Locate the cell with the specified text and output its (X, Y) center coordinate. 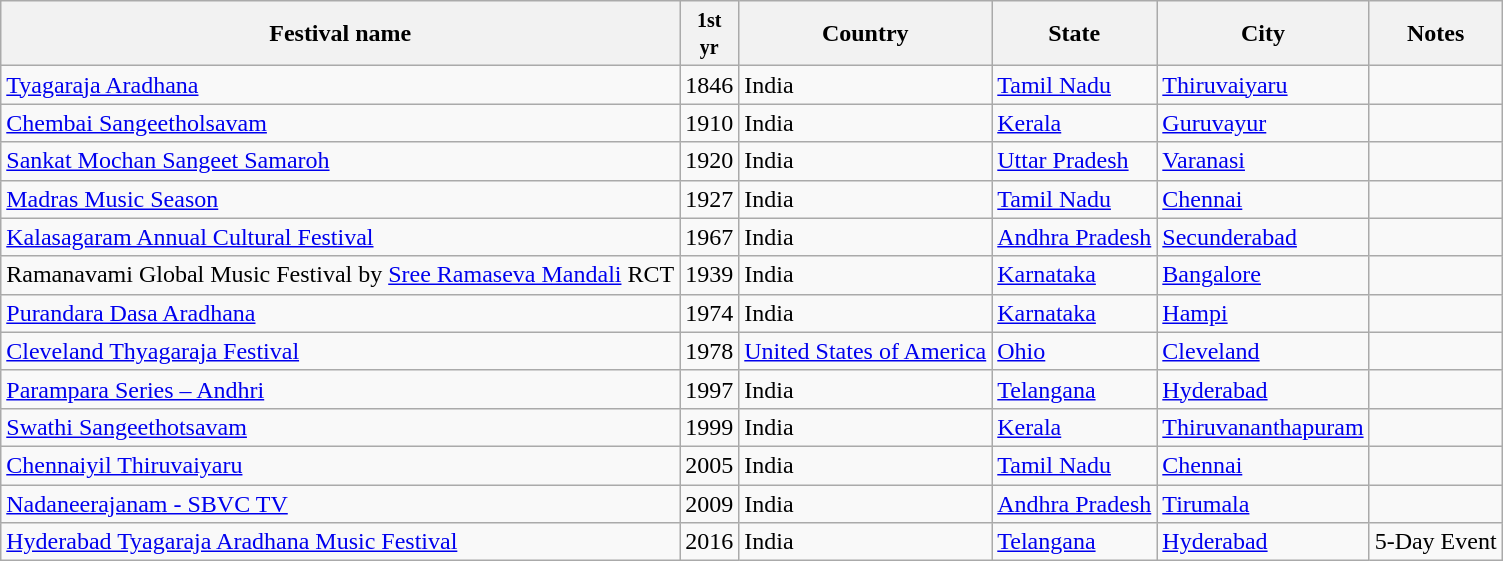
2016 (710, 542)
Country (866, 34)
1920 (710, 161)
Hyderabad Tyagaraja Aradhana Music Festival (340, 542)
City (1263, 34)
1939 (710, 275)
Chennaiyil Thiruvaiyaru (340, 465)
Parampara Series – Andhri (340, 389)
5-Day Event (1436, 542)
Kalasagaram Annual Cultural Festival (340, 237)
Bangalore (1263, 275)
Nadaneerajanam - SBVC TV (340, 503)
Cleveland Thyagaraja Festival (340, 351)
Purandara Dasa Aradhana (340, 313)
Uttar Pradesh (1074, 161)
1967 (710, 237)
Ohio (1074, 351)
Hampi (1263, 313)
1999 (710, 427)
1997 (710, 389)
Thiruvaiyaru (1263, 85)
Swathi Sangeethotsavam (340, 427)
State (1074, 34)
United States of America (866, 351)
Tirumala (1263, 503)
Thiruvananthapuram (1263, 427)
Sankat Mochan Sangeet Samaroh (340, 161)
Cleveland (1263, 351)
Tyagaraja Aradhana (340, 85)
2005 (710, 465)
Festival name (340, 34)
1927 (710, 199)
Secunderabad (1263, 237)
Varanasi (1263, 161)
1910 (710, 123)
1978 (710, 351)
Notes (1436, 34)
1846 (710, 85)
Guruvayur (1263, 123)
2009 (710, 503)
Ramanavami Global Music Festival by Sree Ramaseva Mandali RCT (340, 275)
Madras Music Season (340, 199)
1974 (710, 313)
1styr (710, 34)
Chembai Sangeetholsavam (340, 123)
